Return the [X, Y] coordinate for the center point of the cell that contains the specified text.  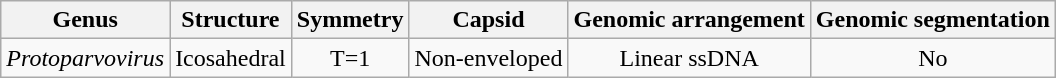
Linear ssDNA [689, 58]
Icosahedral [231, 58]
Structure [231, 20]
Symmetry [350, 20]
Non-enveloped [488, 58]
Genomic segmentation [932, 20]
Protoparvovirus [86, 58]
Genus [86, 20]
Genomic arrangement [689, 20]
T=1 [350, 58]
Capsid [488, 20]
No [932, 58]
